Determine the [X, Y] coordinate at the center of the cell enclosing the given text.  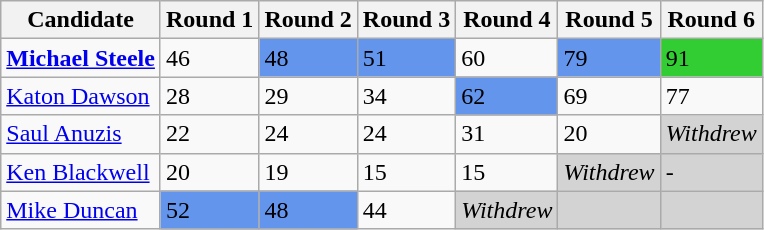
Round 6 [711, 20]
46 [209, 58]
Saul Anuzis [81, 134]
52 [209, 210]
Round 2 [308, 20]
44 [406, 210]
69 [609, 96]
28 [209, 96]
Mike Duncan [81, 210]
Ken Blackwell [81, 172]
22 [209, 134]
Katon Dawson [81, 96]
51 [406, 58]
60 [507, 58]
62 [507, 96]
Round 1 [209, 20]
19 [308, 172]
Round 3 [406, 20]
29 [308, 96]
34 [406, 96]
- [711, 172]
77 [711, 96]
Michael Steele [81, 58]
Round 5 [609, 20]
91 [711, 58]
Round 4 [507, 20]
79 [609, 58]
Candidate [81, 20]
31 [507, 134]
